Determine the (x, y) coordinate at the center of the cell enclosing the given text.  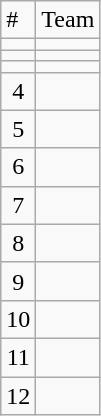
12 (18, 395)
5 (18, 129)
10 (18, 319)
4 (18, 91)
# (18, 20)
11 (18, 357)
7 (18, 205)
9 (18, 281)
Team (68, 20)
8 (18, 243)
6 (18, 167)
